From the cell containing the given text, extract its center point as [X, Y] coordinate. 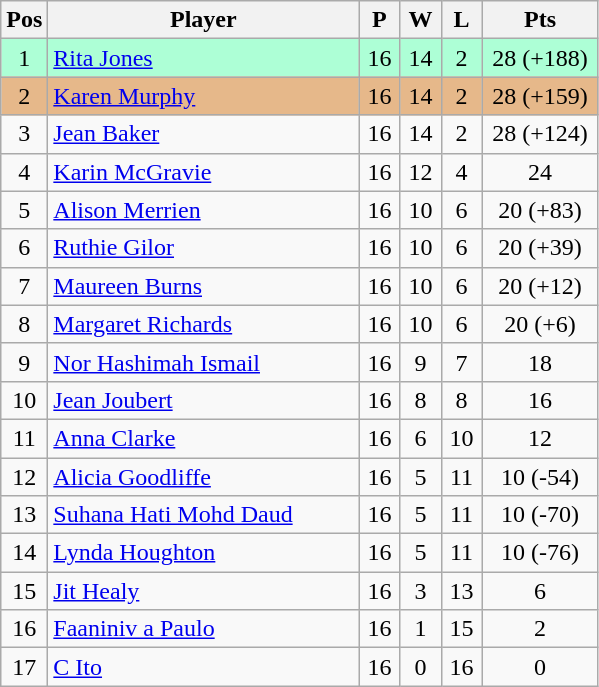
28 (+188) [540, 58]
Ruthie Gilor [204, 248]
L [462, 20]
18 [540, 362]
20 (+83) [540, 210]
Lynda Houghton [204, 553]
Suhana Hati Mohd Daud [204, 515]
Rita Jones [204, 58]
20 (+39) [540, 248]
28 (+159) [540, 96]
Nor Hashimah Ismail [204, 362]
Maureen Burns [204, 286]
20 (+12) [540, 286]
W [420, 20]
Jean Joubert [204, 400]
Karin McGravie [204, 172]
17 [24, 667]
10 (-76) [540, 553]
Karen Murphy [204, 96]
Pts [540, 20]
Margaret Richards [204, 324]
10 (-70) [540, 515]
Jit Healy [204, 591]
10 (-54) [540, 477]
Player [204, 20]
28 (+124) [540, 134]
20 (+6) [540, 324]
Anna Clarke [204, 438]
C Ito [204, 667]
Pos [24, 20]
P [380, 20]
Alicia Goodliffe [204, 477]
24 [540, 172]
Alison Merrien [204, 210]
Jean Baker [204, 134]
Faaniniv a Paulo [204, 629]
